Provide the [X, Y] coordinate of the cell's center where the given text is located.  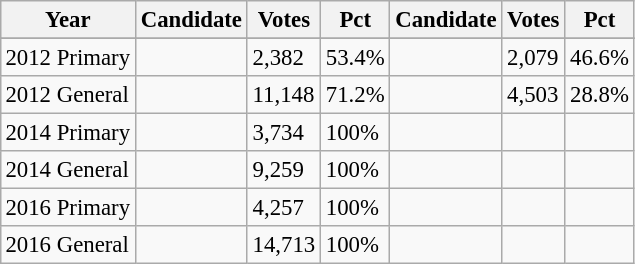
4,503 [534, 95]
9,259 [284, 170]
46.6% [600, 57]
28.8% [600, 95]
2014 General [68, 170]
2,382 [284, 57]
71.2% [356, 95]
2,079 [534, 57]
4,257 [284, 208]
2012 Primary [68, 57]
3,734 [284, 133]
2016 Primary [68, 208]
11,148 [284, 95]
2016 General [68, 245]
14,713 [284, 245]
53.4% [356, 57]
Year [68, 20]
2012 General [68, 95]
2014 Primary [68, 133]
